Scan for the cell matching the given text and deliver its (X, Y) coordinate at center. 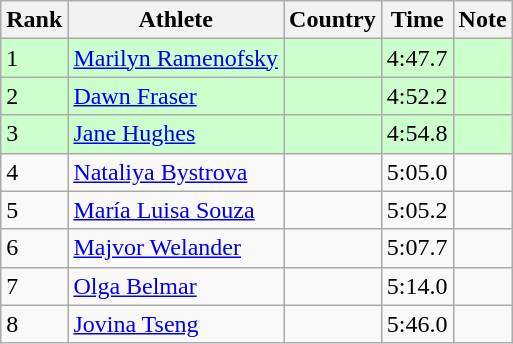
8 (34, 324)
5:46.0 (417, 324)
Olga Belmar (176, 286)
5:07.7 (417, 248)
Majvor Welander (176, 248)
Dawn Fraser (176, 96)
Nataliya Bystrova (176, 172)
Marilyn Ramenofsky (176, 58)
Note (482, 20)
Athlete (176, 20)
3 (34, 134)
5:14.0 (417, 286)
Time (417, 20)
María Luisa Souza (176, 210)
5:05.0 (417, 172)
2 (34, 96)
Jane Hughes (176, 134)
4:54.8 (417, 134)
Rank (34, 20)
5:05.2 (417, 210)
7 (34, 286)
4 (34, 172)
4:52.2 (417, 96)
1 (34, 58)
6 (34, 248)
Country (333, 20)
Jovina Tseng (176, 324)
5 (34, 210)
4:47.7 (417, 58)
